Return the (x, y) coordinate for the center point of the cell that contains the specified text.  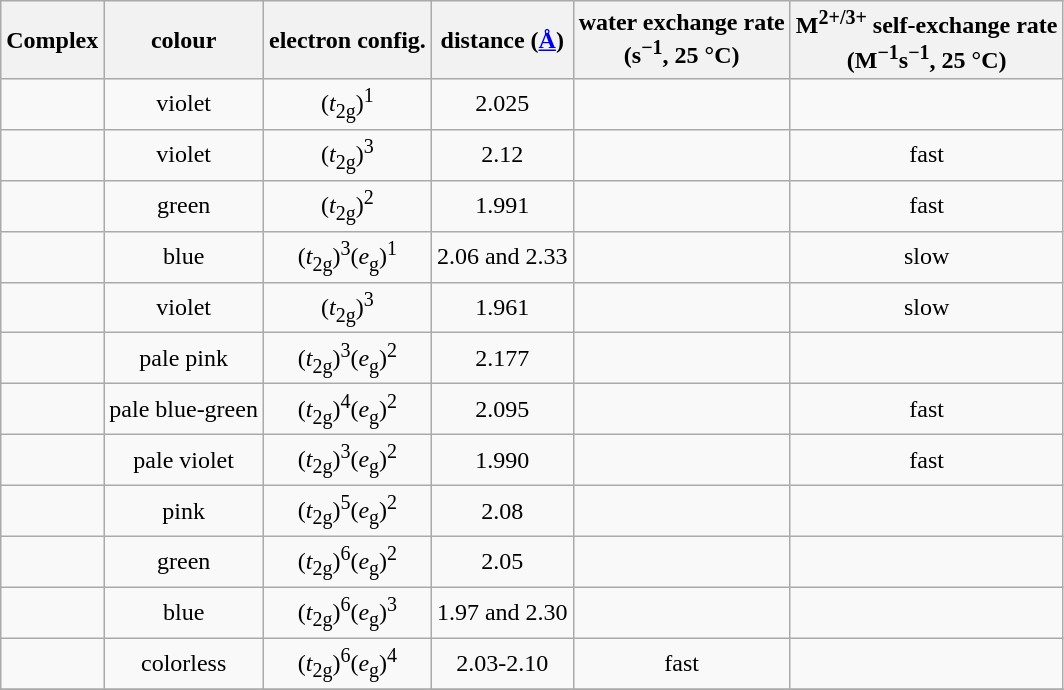
colour (184, 40)
(t2g)5(eg)2 (347, 510)
2.08 (502, 510)
pale blue-green (184, 410)
1.97 and 2.30 (502, 612)
distance (Å) (502, 40)
(t2g)6(eg)2 (347, 562)
water exchange rate(s−1, 25 °C) (682, 40)
(t2g)6(eg)4 (347, 664)
pink (184, 510)
(t2g)2 (347, 206)
(t2g)6(eg)3 (347, 612)
2.03-2.10 (502, 664)
electron config. (347, 40)
Complex (52, 40)
1.991 (502, 206)
2.177 (502, 358)
2.025 (502, 104)
pale violet (184, 460)
M2+/3+ self-exchange rate(M−1s−1, 25 °C) (926, 40)
1.961 (502, 308)
colorless (184, 664)
(t2g)4(eg)2 (347, 410)
pale pink (184, 358)
1.990 (502, 460)
2.095 (502, 410)
(t2g)3(eg)1 (347, 256)
2.12 (502, 156)
2.06 and 2.33 (502, 256)
2.05 (502, 562)
(t2g)1 (347, 104)
